Determine the [X, Y] coordinate at the center of the cell enclosing the given text.  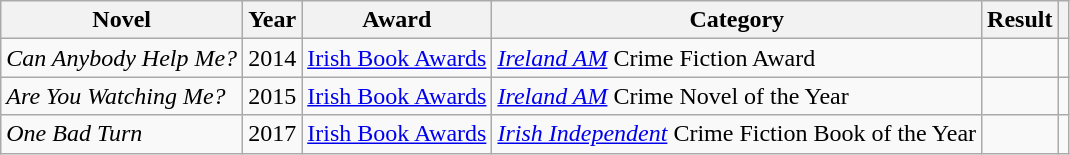
Novel [122, 20]
2014 [272, 58]
Result [1020, 20]
Year [272, 20]
2015 [272, 96]
Category [737, 20]
Are You Watching Me? [122, 96]
Irish Independent Crime Fiction Book of the Year [737, 134]
Ireland AM Crime Fiction Award [737, 58]
Ireland AM Crime Novel of the Year [737, 96]
Can Anybody Help Me? [122, 58]
One Bad Turn [122, 134]
2017 [272, 134]
Award [397, 20]
